Capture the cell that displays the provided text and extract its (x, y) central coordinate. 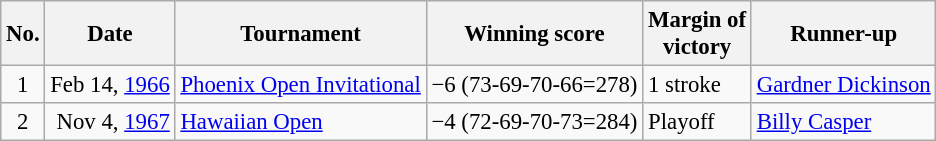
1 (23, 85)
Billy Casper (844, 122)
−6 (73-69-70-66=278) (534, 85)
Winning score (534, 34)
Tournament (300, 34)
Playoff (698, 122)
Margin ofvictory (698, 34)
Runner-up (844, 34)
2 (23, 122)
Phoenix Open Invitational (300, 85)
1 stroke (698, 85)
Nov 4, 1967 (110, 122)
No. (23, 34)
Hawaiian Open (300, 122)
−4 (72-69-70-73=284) (534, 122)
Gardner Dickinson (844, 85)
Feb 14, 1966 (110, 85)
Date (110, 34)
